Return [x, y] of the center of cell containing provided text 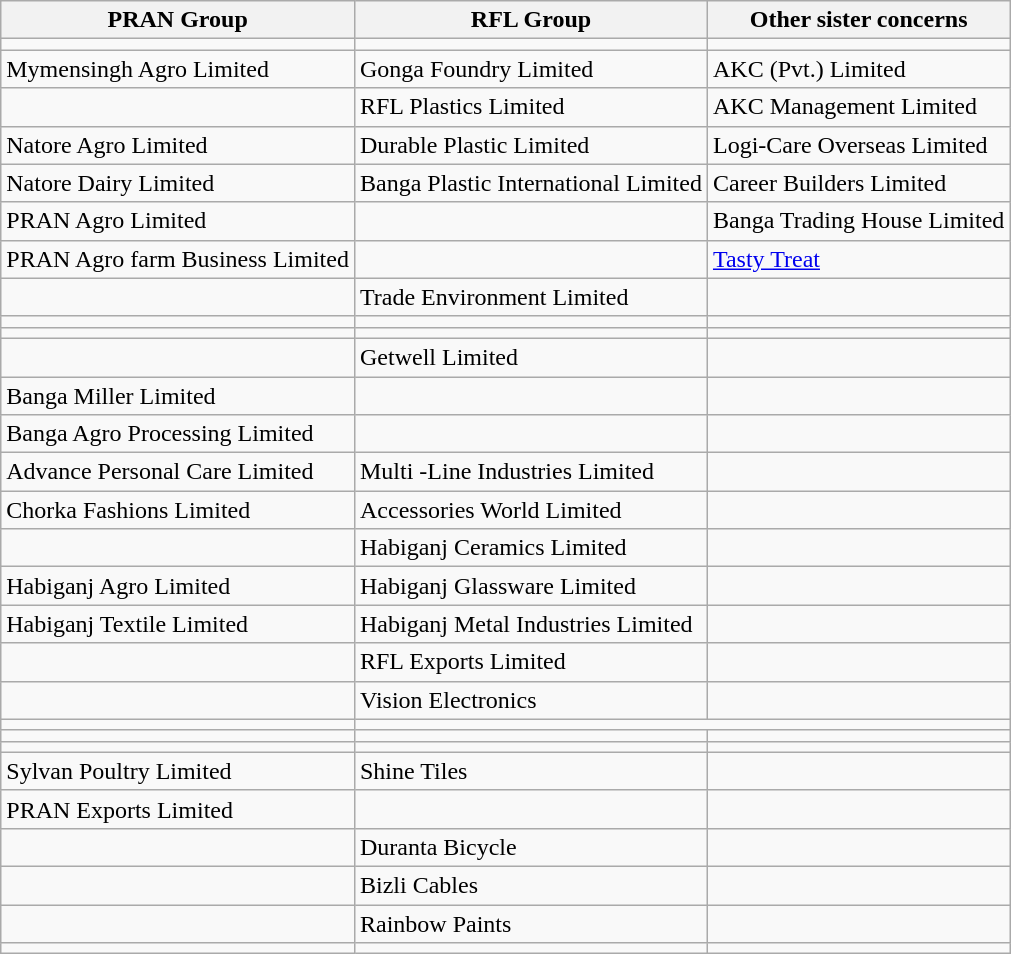
Bizli Cables [530, 885]
Tasty Treat [858, 259]
Habiganj Agro Limited [178, 586]
Habiganj Ceramics Limited [530, 548]
Career Builders Limited [858, 183]
Mymensingh Agro Limited [178, 69]
Banga Miller Limited [178, 395]
Natore Dairy Limited [178, 183]
Banga Trading House Limited [858, 221]
Accessories World Limited [530, 510]
Rainbow Paints [530, 923]
Multi -Line Industries Limited [530, 472]
RFL Group [530, 20]
Sylvan Poultry Limited [178, 771]
Gonga Foundry Limited [530, 69]
Banga Agro Processing Limited [178, 434]
Getwell Limited [530, 357]
RFL Exports Limited [530, 662]
AKC Management Limited [858, 107]
Advance Personal Care Limited [178, 472]
Habiganj Glassware Limited [530, 586]
RFL Plastics Limited [530, 107]
Habiganj Textile Limited [178, 624]
Habiganj Metal Industries Limited [530, 624]
AKC (Pvt.) Limited [858, 69]
Natore Agro Limited [178, 145]
Trade Environment Limited [530, 297]
PRAN Group [178, 20]
PRAN Agro farm Business Limited [178, 259]
Chorka Fashions Limited [178, 510]
Shine Tiles [530, 771]
PRAN Exports Limited [178, 809]
PRAN Agro Limited [178, 221]
Other sister concerns [858, 20]
Durable Plastic Limited [530, 145]
Duranta Bicycle [530, 847]
Logi-Care Overseas Limited [858, 145]
Vision Electronics [530, 700]
Banga Plastic International Limited [530, 183]
